For the text-containing cell, return its midpoint in [x, y] coordinate format. 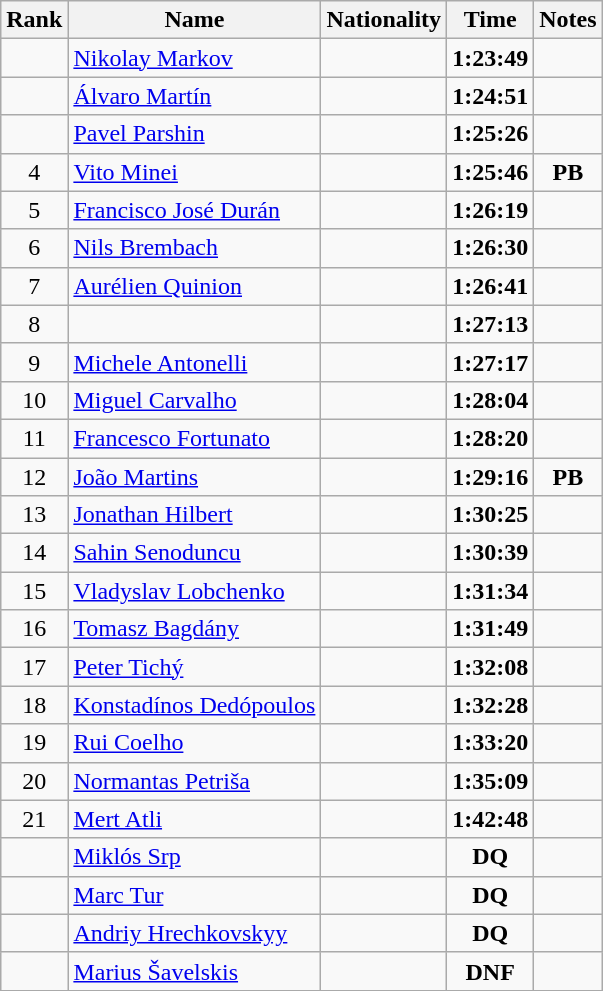
Miguel Carvalho [194, 400]
20 [34, 781]
Vladyslav Lobchenko [194, 591]
Aurélien Quinion [194, 286]
1:31:34 [490, 591]
1:26:30 [490, 248]
1:24:51 [490, 96]
1:32:08 [490, 667]
14 [34, 553]
1:32:28 [490, 705]
Miklós Srp [194, 857]
7 [34, 286]
Time [490, 20]
1:26:19 [490, 210]
1:27:17 [490, 362]
Michele Antonelli [194, 362]
Andriy Hrechkovskyy [194, 933]
1:42:48 [490, 819]
Normantas Petriša [194, 781]
6 [34, 248]
16 [34, 629]
Vito Minei [194, 172]
1:33:20 [490, 743]
1:23:49 [490, 58]
Nationality [384, 20]
Marc Tur [194, 895]
5 [34, 210]
1:25:46 [490, 172]
1:25:26 [490, 134]
Francesco Fortunato [194, 438]
Marius Šavelskis [194, 971]
18 [34, 705]
Francisco José Durán [194, 210]
Pavel Parshin [194, 134]
1:35:09 [490, 781]
1:31:49 [490, 629]
Name [194, 20]
17 [34, 667]
Sahin Senoduncu [194, 553]
1:30:39 [490, 553]
Konstadínos Dedópoulos [194, 705]
1:28:20 [490, 438]
DNF [490, 971]
19 [34, 743]
Nikolay Markov [194, 58]
9 [34, 362]
8 [34, 324]
15 [34, 591]
Rui Coelho [194, 743]
12 [34, 477]
1:28:04 [490, 400]
13 [34, 515]
10 [34, 400]
Nils Brembach [194, 248]
Jonathan Hilbert [194, 515]
João Martins [194, 477]
Tomasz Bagdány [194, 629]
1:29:16 [490, 477]
1:27:13 [490, 324]
11 [34, 438]
21 [34, 819]
Álvaro Martín [194, 96]
Rank [34, 20]
Peter Tichý [194, 667]
4 [34, 172]
Mert Atli [194, 819]
1:30:25 [490, 515]
Notes [568, 20]
1:26:41 [490, 286]
